Detect which cell encompasses the target text, then output its [x, y] center coordinate. 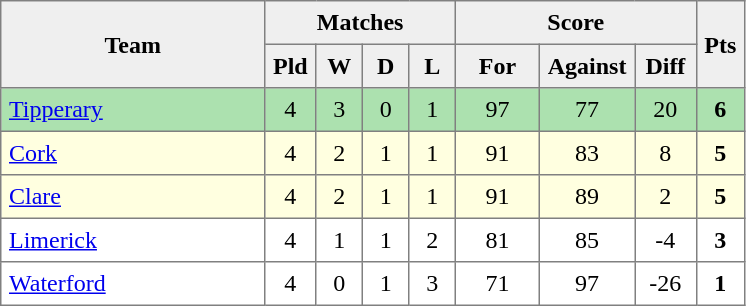
Cork [133, 153]
83 [586, 153]
Limerick [133, 240]
Against [586, 66]
Team [133, 44]
Pts [720, 44]
Pld [290, 66]
Matches [360, 23]
89 [586, 197]
20 [666, 110]
Score [576, 23]
Diff [666, 66]
81 [497, 240]
85 [586, 240]
71 [497, 284]
6 [720, 110]
8 [666, 153]
Tipperary [133, 110]
For [497, 66]
W [339, 66]
-26 [666, 284]
77 [586, 110]
L [432, 66]
Waterford [133, 284]
Clare [133, 197]
-4 [666, 240]
D [385, 66]
